Return (x, y) of the center of cell containing provided text 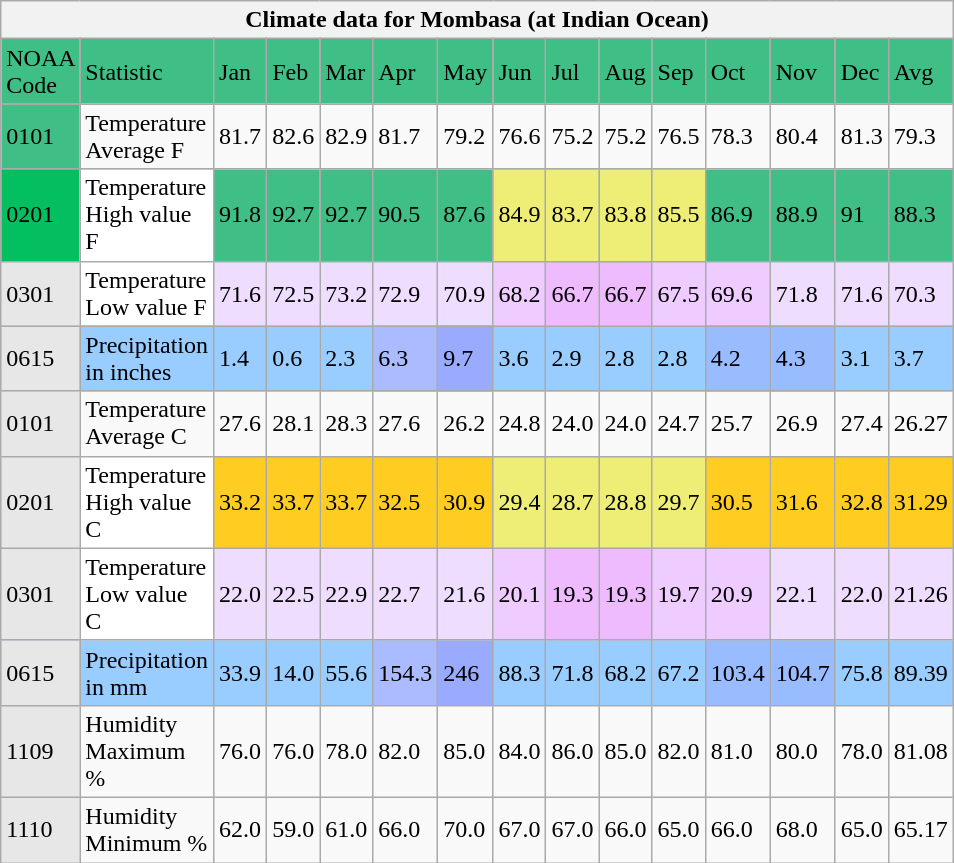
6.3 (406, 358)
70.9 (466, 294)
78.3 (738, 136)
68.0 (802, 830)
91.8 (240, 215)
70.0 (466, 830)
76.5 (678, 136)
NOAA Code (40, 72)
81.0 (738, 751)
HumidityMaximum % (147, 751)
91 (862, 215)
0.6 (294, 358)
2.9 (572, 358)
TemperatureHigh value F (147, 215)
24.8 (520, 424)
Precipitationin inches (147, 358)
22.7 (406, 594)
86.0 (572, 751)
3.6 (520, 358)
72.9 (406, 294)
28.3 (346, 424)
79.2 (466, 136)
21.26 (920, 594)
85.5 (678, 215)
62.0 (240, 830)
Mar (346, 72)
26.9 (802, 424)
27.4 (862, 424)
80.4 (802, 136)
22.9 (346, 594)
3.1 (862, 358)
3.7 (920, 358)
26.27 (920, 424)
20.9 (738, 594)
1109 (40, 751)
33.2 (240, 502)
31.29 (920, 502)
14.0 (294, 672)
59.0 (294, 830)
90.5 (406, 215)
32.8 (862, 502)
4.3 (802, 358)
TemperatureLow value C (147, 594)
2.3 (346, 358)
Avg (920, 72)
Jan (240, 72)
TemperatureLow value F (147, 294)
32.5 (406, 502)
82.6 (294, 136)
30.5 (738, 502)
Apr (406, 72)
19.7 (678, 594)
65.17 (920, 830)
Nov (802, 72)
25.7 (738, 424)
May (466, 72)
83.8 (626, 215)
31.6 (802, 502)
Sep (678, 72)
28.1 (294, 424)
Dec (862, 72)
30.9 (466, 502)
87.6 (466, 215)
81.08 (920, 751)
22.1 (802, 594)
Climate data for Mombasa (at Indian Ocean) (478, 20)
HumidityMinimum % (147, 830)
22.5 (294, 594)
29.7 (678, 502)
29.4 (520, 502)
89.39 (920, 672)
28.7 (572, 502)
TemperatureHigh value C (147, 502)
79.3 (920, 136)
72.5 (294, 294)
84.9 (520, 215)
Jul (572, 72)
103.4 (738, 672)
81.3 (862, 136)
Feb (294, 72)
Precipitationin mm (147, 672)
Statistic (147, 72)
104.7 (802, 672)
84.0 (520, 751)
33.9 (240, 672)
75.8 (862, 672)
80.0 (802, 751)
69.6 (738, 294)
TemperatureAverage F (147, 136)
1.4 (240, 358)
28.8 (626, 502)
88.9 (802, 215)
246 (466, 672)
Oct (738, 72)
Aug (626, 72)
24.7 (678, 424)
61.0 (346, 830)
26.2 (466, 424)
TemperatureAverage C (147, 424)
73.2 (346, 294)
1110 (40, 830)
4.2 (738, 358)
67.2 (678, 672)
82.9 (346, 136)
76.6 (520, 136)
86.9 (738, 215)
67.5 (678, 294)
Jun (520, 72)
9.7 (466, 358)
20.1 (520, 594)
21.6 (466, 594)
154.3 (406, 672)
55.6 (346, 672)
70.3 (920, 294)
83.7 (572, 215)
